Pinpoint the cell where the given text exists, returning its [x, y] midpoint coordinate. 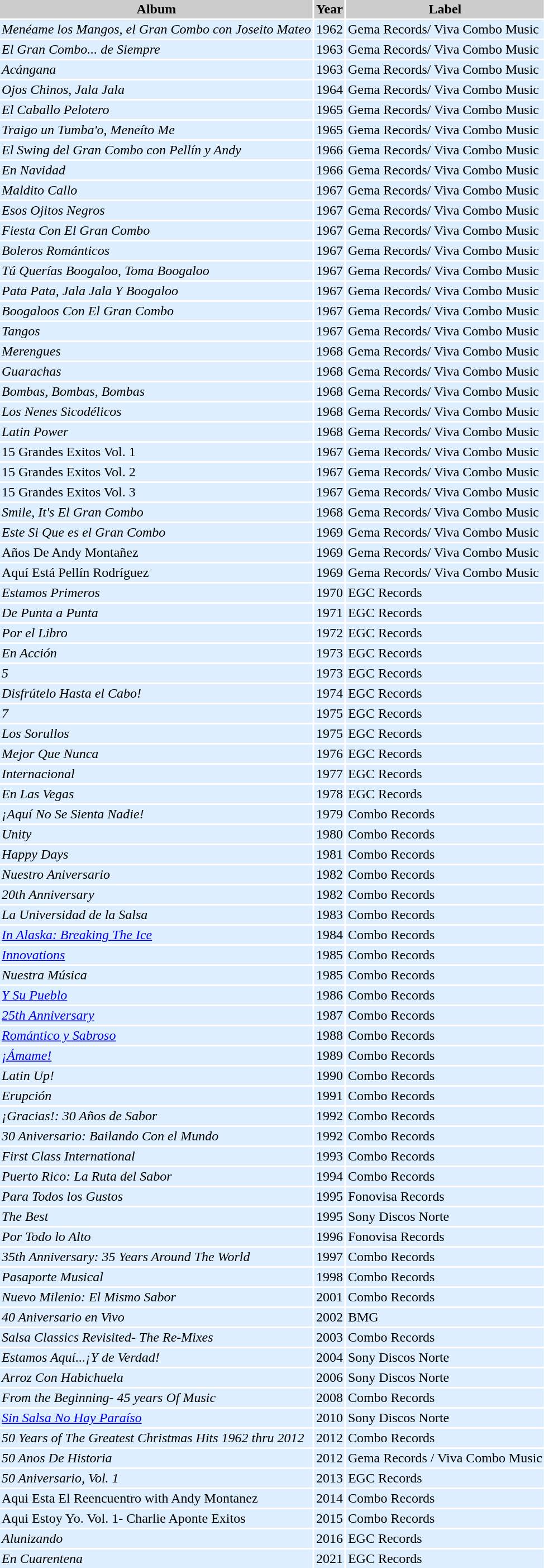
2010 [330, 1418]
15 Grandes Exitos Vol. 1 [156, 452]
Latin Power [156, 432]
Aqui Estoy Yo. Vol. 1- Charlie Aponte Exitos [156, 1518]
Tangos [156, 331]
35th Anniversary: 35 Years Around The World [156, 1257]
2013 [330, 1478]
Para Todos los Gustos [156, 1196]
El Caballo Pelotero [156, 110]
Disfrútelo Hasta el Cabo! [156, 693]
2004 [330, 1357]
1971 [330, 613]
Guarachas [156, 371]
Innovations [156, 955]
Este Si Que es el Gran Combo [156, 532]
The Best [156, 1216]
1989 [330, 1055]
Boogaloos Con El Gran Combo [156, 311]
Pasaporte Musical [156, 1277]
Year [330, 9]
Internacional [156, 774]
Estamos Primeros [156, 593]
7 [156, 713]
25th Anniversary [156, 1015]
Sin Salsa No Hay Paraíso [156, 1418]
¡Aquí No Se Sienta Nadie! [156, 814]
15 Grandes Exitos Vol. 3 [156, 492]
El Gran Combo... de Siempre [156, 49]
30 Aniversario: Bailando Con el Mundo [156, 1136]
Aquí Está Pellín Rodríguez [156, 572]
1977 [330, 774]
Estamos Aquí...¡Y de Verdad! [156, 1357]
BMG [445, 1317]
Los Nenes Sicodélicos [156, 411]
Boleros Románticos [156, 250]
1976 [330, 754]
1962 [330, 29]
First Class International [156, 1156]
1990 [330, 1076]
Pata Pata, Jala Jala Y Boogaloo [156, 291]
1964 [330, 89]
Latin Up! [156, 1076]
From the Beginning- 45 years Of Music [156, 1398]
Romántico y Sabroso [156, 1035]
2002 [330, 1317]
¡Gracias!: 30 Años de Sabor [156, 1116]
Label [445, 9]
1978 [330, 794]
2006 [330, 1377]
Los Sorullos [156, 733]
1994 [330, 1176]
Por Todo lo Alto [156, 1237]
Por el Libro [156, 633]
2021 [330, 1558]
La Universidad de la Salsa [156, 915]
1993 [330, 1156]
1998 [330, 1277]
Nuevo Milenio: El Mismo Sabor [156, 1297]
Aqui Esta El Reencuentro with Andy Montanez [156, 1498]
Mejor Que Nunca [156, 754]
1981 [330, 854]
50 Anos De Historia [156, 1458]
1974 [330, 693]
En Cuarentena [156, 1558]
In Alaska: Breaking The Ice [156, 935]
El Swing del Gran Combo con Pellín y Andy [156, 150]
1983 [330, 915]
2008 [330, 1398]
¡Ámame! [156, 1055]
1986 [330, 995]
2003 [330, 1337]
Album [156, 9]
1972 [330, 633]
Smile, It's El Gran Combo [156, 512]
1991 [330, 1096]
Salsa Classics Revisited- The Re-Mixes [156, 1337]
Happy Days [156, 854]
Y Su Pueblo [156, 995]
Fiesta Con El Gran Combo [156, 230]
20th Anniversary [156, 894]
Años De Andy Montañez [156, 552]
Acángana [156, 69]
2016 [330, 1538]
Merengues [156, 351]
Bombas, Bombas, Bombas [156, 391]
Tú Querías Boogaloo, Toma Boogaloo [156, 271]
2014 [330, 1498]
Erupción [156, 1096]
Unity [156, 834]
Arroz Con Habichuela [156, 1377]
1996 [330, 1237]
Ojos Chinos, Jala Jala [156, 89]
Gema Records / Viva Combo Music [445, 1458]
1987 [330, 1015]
1970 [330, 593]
Esos Ojitos Negros [156, 210]
En Acción [156, 653]
De Punta a Punta [156, 613]
1988 [330, 1035]
Nuestro Aniversario [156, 874]
1980 [330, 834]
1979 [330, 814]
5 [156, 673]
50 Years of The Greatest Christmas Hits 1962 thru 2012 [156, 1438]
Alunizando [156, 1538]
Maldito Callo [156, 190]
1984 [330, 935]
Puerto Rico: La Ruta del Sabor [156, 1176]
Menéame los Mangos, el Gran Combo con Joseito Mateo [156, 29]
2015 [330, 1518]
Traigo un Tumba'o, Meneíto Me [156, 130]
1997 [330, 1257]
40 Aniversario en Vivo [156, 1317]
50 Aniversario, Vol. 1 [156, 1478]
En Las Vegas [156, 794]
15 Grandes Exitos Vol. 2 [156, 472]
Nuestra Música [156, 975]
En Navidad [156, 170]
2001 [330, 1297]
